Determine the (x, y) coordinate at the center of the cell enclosing the given text.  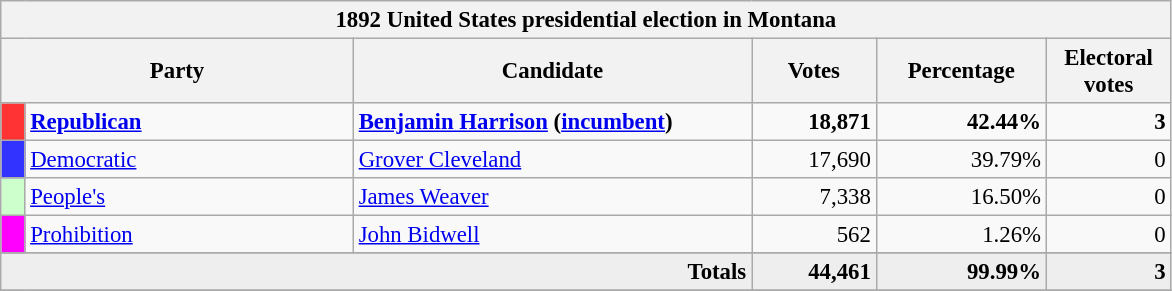
39.79% (961, 160)
Electoral votes (1108, 72)
Percentage (961, 72)
Grover Cleveland (552, 160)
562 (814, 235)
1.26% (961, 235)
Candidate (552, 72)
3 (1108, 122)
7,338 (814, 197)
Prohibition (189, 235)
John Bidwell (552, 235)
16.50% (961, 197)
42.44% (961, 122)
James Weaver (552, 197)
Votes (814, 72)
18,871 (814, 122)
Party (178, 72)
1892 United States presidential election in Montana (586, 20)
People's (189, 197)
Democratic (189, 160)
Republican (189, 122)
17,690 (814, 160)
Benjamin Harrison (incumbent) (552, 122)
